Extract the (X, Y) coordinate from the center of the cell holding the provided text.  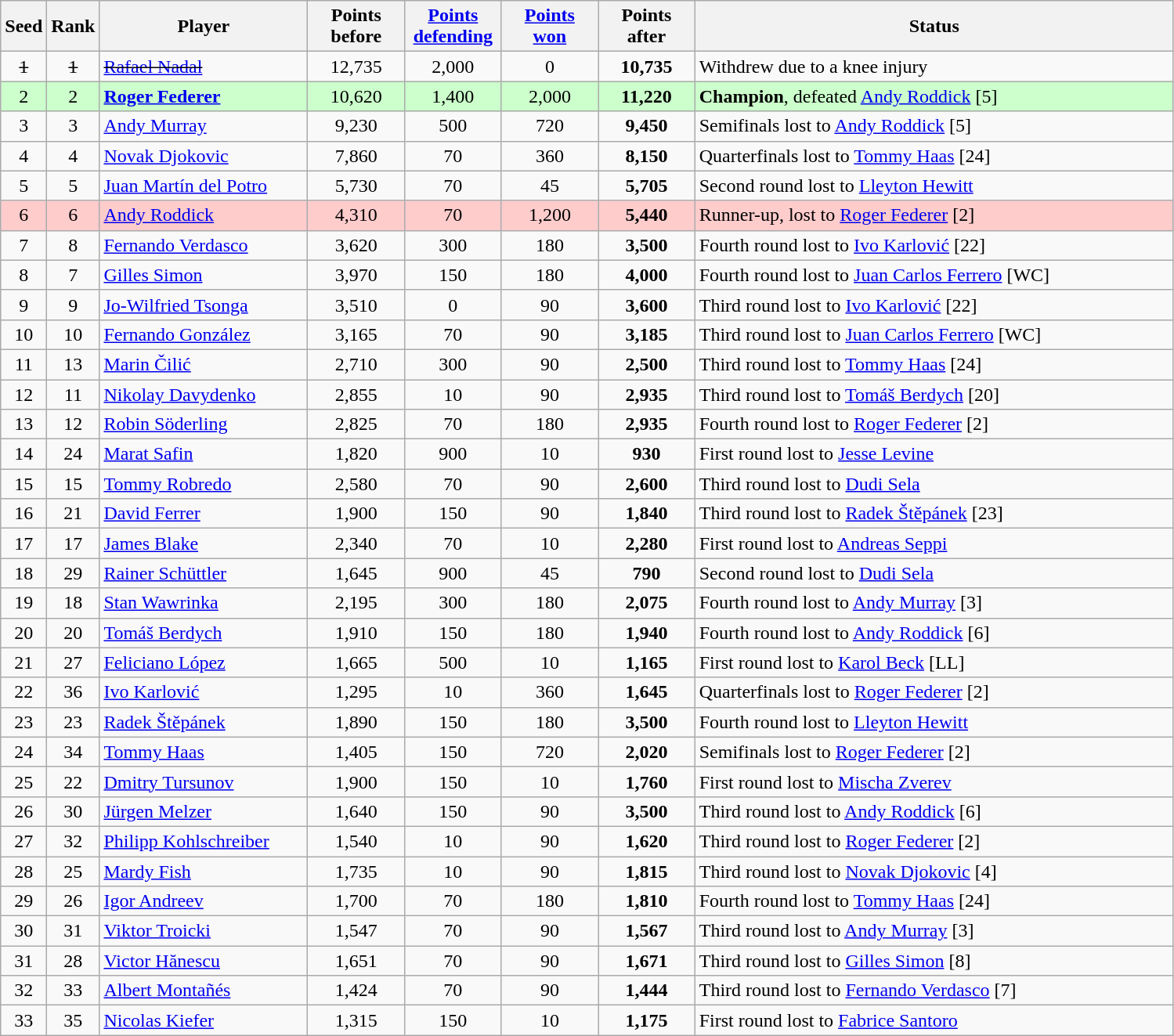
Andy Roddick (204, 215)
1,840 (647, 514)
Second round lost to Lleyton Hewitt (934, 186)
1,295 (356, 692)
Stan Wawrinka (204, 603)
Rainer Schüttler (204, 573)
Third round lost to Andy Murray [3] (934, 931)
First round lost to Karol Beck [LL] (934, 662)
2,855 (356, 394)
3,600 (647, 305)
Third round lost to Roger Federer [2] (934, 841)
2,340 (356, 543)
Third round lost to Tomáš Berdych [20] (934, 394)
Third round lost to Ivo Karlović [22] (934, 305)
14 (23, 454)
4,000 (647, 275)
1,700 (356, 901)
1,671 (647, 961)
36 (74, 692)
16 (23, 514)
5,705 (647, 186)
11,220 (647, 96)
1,890 (356, 722)
12,735 (356, 67)
4,310 (356, 215)
Points before (356, 27)
Nicolas Kiefer (204, 1020)
Seed (23, 27)
1,940 (647, 633)
1,424 (356, 991)
Third round lost to Radek Štěpánek [23] (934, 514)
Jo-Wilfried Tsonga (204, 305)
Third round lost to Juan Carlos Ferrero [WC] (934, 334)
Fourth round lost to Andy Murray [3] (934, 603)
First round lost to Jesse Levine (934, 454)
1,665 (356, 662)
Fernando Verdasco (204, 245)
Albert Montañés (204, 991)
2,710 (356, 364)
Viktor Troicki (204, 931)
Fernando González (204, 334)
5,440 (647, 215)
2,825 (356, 424)
Third round lost to Tommy Haas [24] (934, 364)
Feliciano López (204, 662)
Ivo Karlović (204, 692)
First round lost to Andreas Seppi (934, 543)
Marat Safin (204, 454)
Tomáš Berdych (204, 633)
Third round lost to Novak Djokovic [4] (934, 872)
Juan Martín del Potro (204, 186)
Runner-up, lost to Roger Federer [2] (934, 215)
1,400 (453, 96)
Dmitry Tursunov (204, 782)
1,567 (647, 931)
1,815 (647, 872)
Andy Murray (204, 126)
Quarterfinals lost to Tommy Haas [24] (934, 156)
2,195 (356, 603)
2,280 (647, 543)
Fourth round lost to Roger Federer [2] (934, 424)
Third round lost to Gilles Simon [8] (934, 961)
First round lost to Fabrice Santoro (934, 1020)
2,600 (647, 484)
10,620 (356, 96)
1,165 (647, 662)
Jürgen Melzer (204, 811)
Fourth round lost to Juan Carlos Ferrero [WC] (934, 275)
1,910 (356, 633)
790 (647, 573)
1,810 (647, 901)
1,651 (356, 961)
3,510 (356, 305)
Rank (74, 27)
Nikolay Davydenko (204, 394)
10,735 (647, 67)
Roger Federer (204, 96)
2,580 (356, 484)
Fourth round lost to Ivo Karlović [22] (934, 245)
Novak Djokovic (204, 156)
Rafael Nadal (204, 67)
1,405 (356, 752)
1,200 (550, 215)
19 (23, 603)
Third round lost to Dudi Sela (934, 484)
Tommy Robredo (204, 484)
Philipp Kohlschreiber (204, 841)
Status (934, 27)
Fourth round lost to Andy Roddick [6] (934, 633)
Fourth round lost to Lleyton Hewitt (934, 722)
3,165 (356, 334)
34 (74, 752)
Points defending (453, 27)
Fourth round lost to Tommy Haas [24] (934, 901)
Tommy Haas (204, 752)
Semifinals lost to Roger Federer [2] (934, 752)
1,760 (647, 782)
8,150 (647, 156)
Points after (647, 27)
Second round lost to Dudi Sela (934, 573)
5,730 (356, 186)
7,860 (356, 156)
35 (74, 1020)
Radek Štěpánek (204, 722)
Mardy Fish (204, 872)
3,185 (647, 334)
Points won (550, 27)
930 (647, 454)
1,735 (356, 872)
Quarterfinals lost to Roger Federer [2] (934, 692)
9,230 (356, 126)
Robin Söderling (204, 424)
David Ferrer (204, 514)
Victor Hănescu (204, 961)
1,444 (647, 991)
1,640 (356, 811)
Champion, defeated Andy Roddick [5] (934, 96)
James Blake (204, 543)
1,547 (356, 931)
Withdrew due to a knee injury (934, 67)
1,540 (356, 841)
9,450 (647, 126)
2,500 (647, 364)
1,620 (647, 841)
3,970 (356, 275)
3,620 (356, 245)
1,175 (647, 1020)
Player (204, 27)
Third round lost to Fernando Verdasco [7] (934, 991)
Gilles Simon (204, 275)
Igor Andreev (204, 901)
1,820 (356, 454)
First round lost to Mischa Zverev (934, 782)
Semifinals lost to Andy Roddick [5] (934, 126)
2,075 (647, 603)
Third round lost to Andy Roddick [6] (934, 811)
1,315 (356, 1020)
2,020 (647, 752)
Marin Čilić (204, 364)
